For the text-containing cell, return its midpoint in (X, Y) coordinate format. 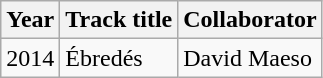
David Maeso (250, 58)
Ébredés (119, 58)
Track title (119, 20)
2014 (30, 58)
Collaborator (250, 20)
Year (30, 20)
